Locate the cell with the specified text and output its (X, Y) center coordinate. 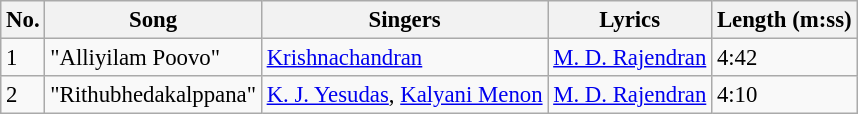
Krishnachandran (404, 58)
Lyrics (630, 20)
No. (23, 20)
4:42 (784, 58)
Song (153, 20)
"Alliyilam Poovo" (153, 58)
"Rithubhedakalppana" (153, 95)
2 (23, 95)
Singers (404, 20)
K. J. Yesudas, Kalyani Menon (404, 95)
Length (m:ss) (784, 20)
4:10 (784, 95)
1 (23, 58)
